For the text-containing cell, return its midpoint in [X, Y] coordinate format. 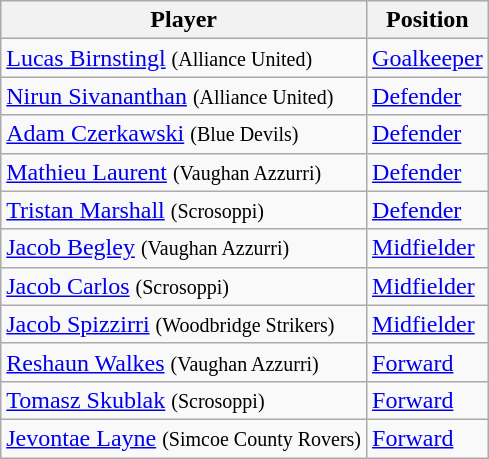
Tomasz Skublak (Scrosoppi) [184, 400]
Player [184, 20]
Position [428, 20]
Nirun Sivananthan (Alliance United) [184, 96]
Mathieu Laurent (Vaughan Azzurri) [184, 172]
Jevontae Layne (Simcoe County Rovers) [184, 438]
Tristan Marshall (Scrosoppi) [184, 210]
Adam Czerkawski (Blue Devils) [184, 134]
Jacob Carlos (Scrosoppi) [184, 286]
Jacob Spizzirri (Woodbridge Strikers) [184, 324]
Lucas Birnstingl (Alliance United) [184, 58]
Reshaun Walkes (Vaughan Azzurri) [184, 362]
Goalkeeper [428, 58]
Jacob Begley (Vaughan Azzurri) [184, 248]
